Return the [X, Y] coordinate for the center point of the cell that contains the specified text.  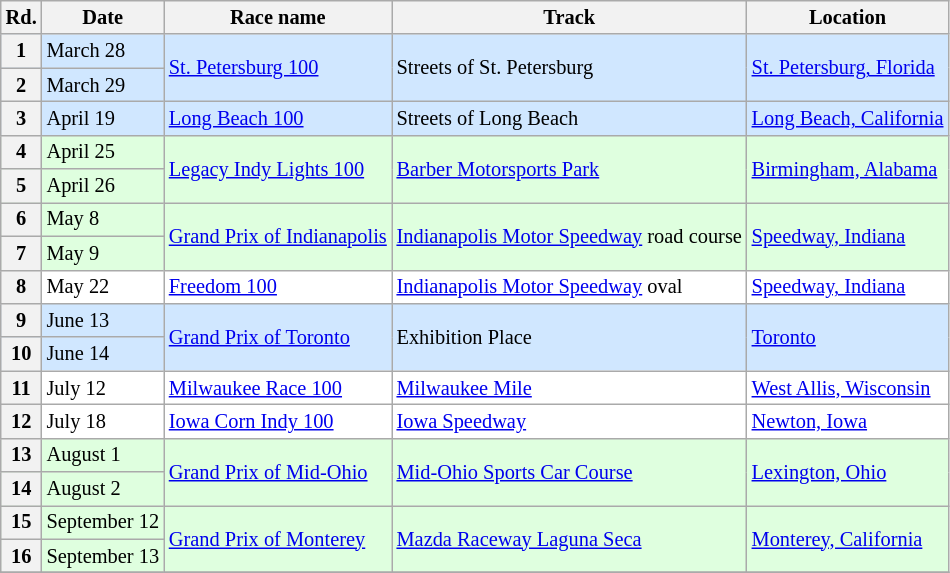
9 [22, 320]
Toronto [848, 336]
5 [22, 186]
Barber Motorsports Park [570, 168]
Iowa Speedway [570, 421]
3 [22, 118]
1 [22, 51]
July 12 [103, 388]
April 19 [103, 118]
15 [22, 522]
Freedom 100 [278, 287]
Grand Prix of Toronto [278, 336]
16 [22, 556]
Rd. [22, 17]
14 [22, 489]
Milwaukee Race 100 [278, 388]
Monterey, California [848, 538]
8 [22, 287]
May 22 [103, 287]
Mid-Ohio Sports Car Course [570, 472]
Grand Prix of Mid-Ohio [278, 472]
June 14 [103, 354]
Birmingham, Alabama [848, 168]
13 [22, 455]
West Allis, Wisconsin [848, 388]
Race name [278, 17]
September 12 [103, 522]
Streets of St. Petersburg [570, 68]
April 25 [103, 152]
4 [22, 152]
Indianapolis Motor Speedway road course [570, 236]
Newton, Iowa [848, 421]
7 [22, 253]
April 26 [103, 186]
Grand Prix of Indianapolis [278, 236]
Streets of Long Beach [570, 118]
Date [103, 17]
Iowa Corn Indy 100 [278, 421]
August 1 [103, 455]
St. Petersburg 100 [278, 68]
May 8 [103, 219]
Location [848, 17]
July 18 [103, 421]
Indianapolis Motor Speedway oval [570, 287]
11 [22, 388]
12 [22, 421]
Long Beach, California [848, 118]
2 [22, 85]
10 [22, 354]
August 2 [103, 489]
St. Petersburg, Florida [848, 68]
Mazda Raceway Laguna Seca [570, 538]
June 13 [103, 320]
March 29 [103, 85]
Legacy Indy Lights 100 [278, 168]
6 [22, 219]
Lexington, Ohio [848, 472]
September 13 [103, 556]
March 28 [103, 51]
Milwaukee Mile [570, 388]
May 9 [103, 253]
Grand Prix of Monterey [278, 538]
Track [570, 17]
Long Beach 100 [278, 118]
Exhibition Place [570, 336]
